Locate the cell with the specified text and output its (x, y) center coordinate. 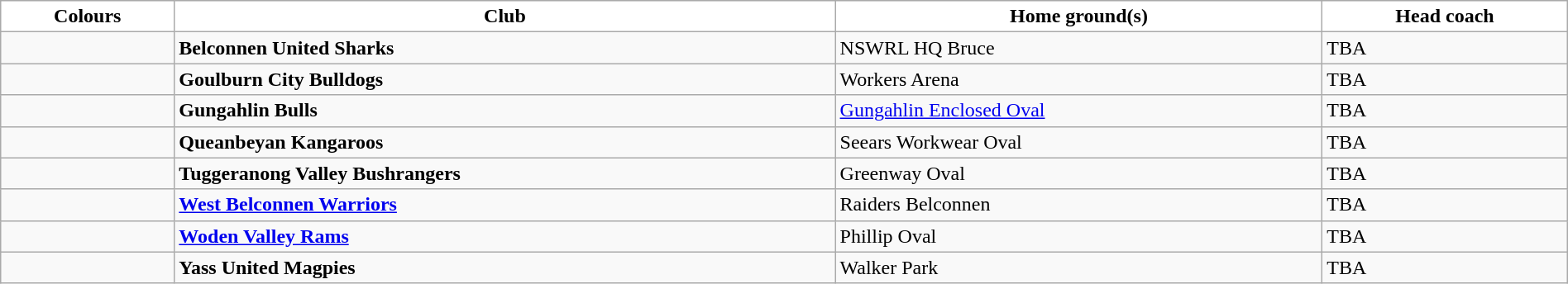
Queanbeyan Kangaroos (504, 142)
Home ground(s) (1078, 17)
NSWRL HQ Bruce (1078, 48)
Phillip Oval (1078, 236)
West Belconnen Warriors (504, 205)
Raiders Belconnen (1078, 205)
Yass United Magpies (504, 267)
Gungahlin Enclosed Oval (1078, 111)
Woden Valley Rams (504, 236)
Colours (88, 17)
Greenway Oval (1078, 173)
Tuggeranong Valley Bushrangers (504, 173)
Head coach (1445, 17)
Goulburn City Bulldogs (504, 79)
Seears Workwear Oval (1078, 142)
Club (504, 17)
Walker Park (1078, 267)
Gungahlin Bulls (504, 111)
Belconnen United Sharks (504, 48)
Workers Arena (1078, 79)
